Return the (x, y) coordinate for the center point of the cell that contains the specified text.  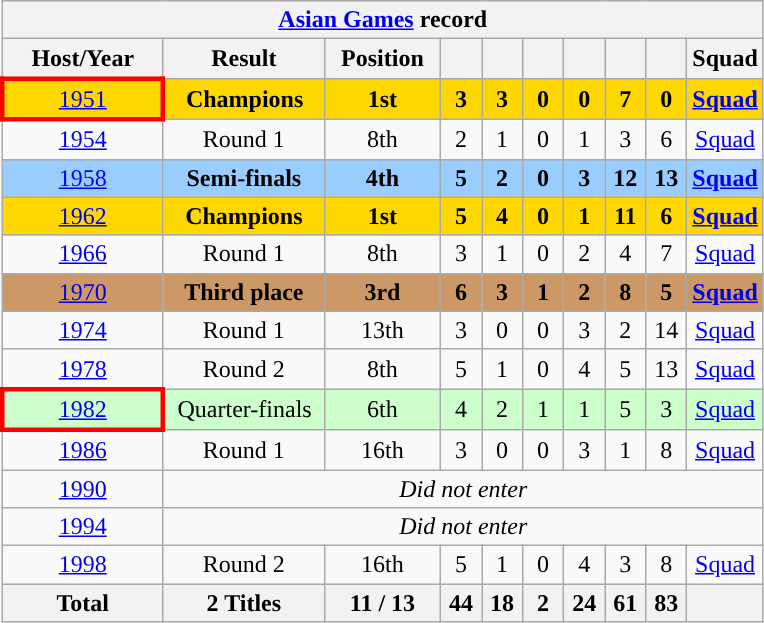
Semi-finals (244, 178)
1990 (82, 489)
11 (626, 216)
Asian Games record (382, 20)
Third place (244, 292)
Quarter-finals (244, 410)
6th (382, 410)
Host/Year (82, 59)
3rd (382, 292)
24 (584, 603)
12 (626, 178)
1978 (82, 369)
83 (666, 603)
14 (666, 330)
4th (382, 178)
1998 (82, 565)
1966 (82, 254)
Total (82, 603)
1994 (82, 527)
Result (244, 59)
1982 (82, 410)
1962 (82, 216)
11 / 13 (382, 603)
13th (382, 330)
1970 (82, 292)
44 (460, 603)
1958 (82, 178)
1974 (82, 330)
1986 (82, 450)
18 (502, 603)
61 (626, 603)
Position (382, 59)
1954 (82, 139)
1951 (82, 98)
2 Titles (244, 603)
